From the cell containing the given text, extract its center point as (X, Y) coordinate. 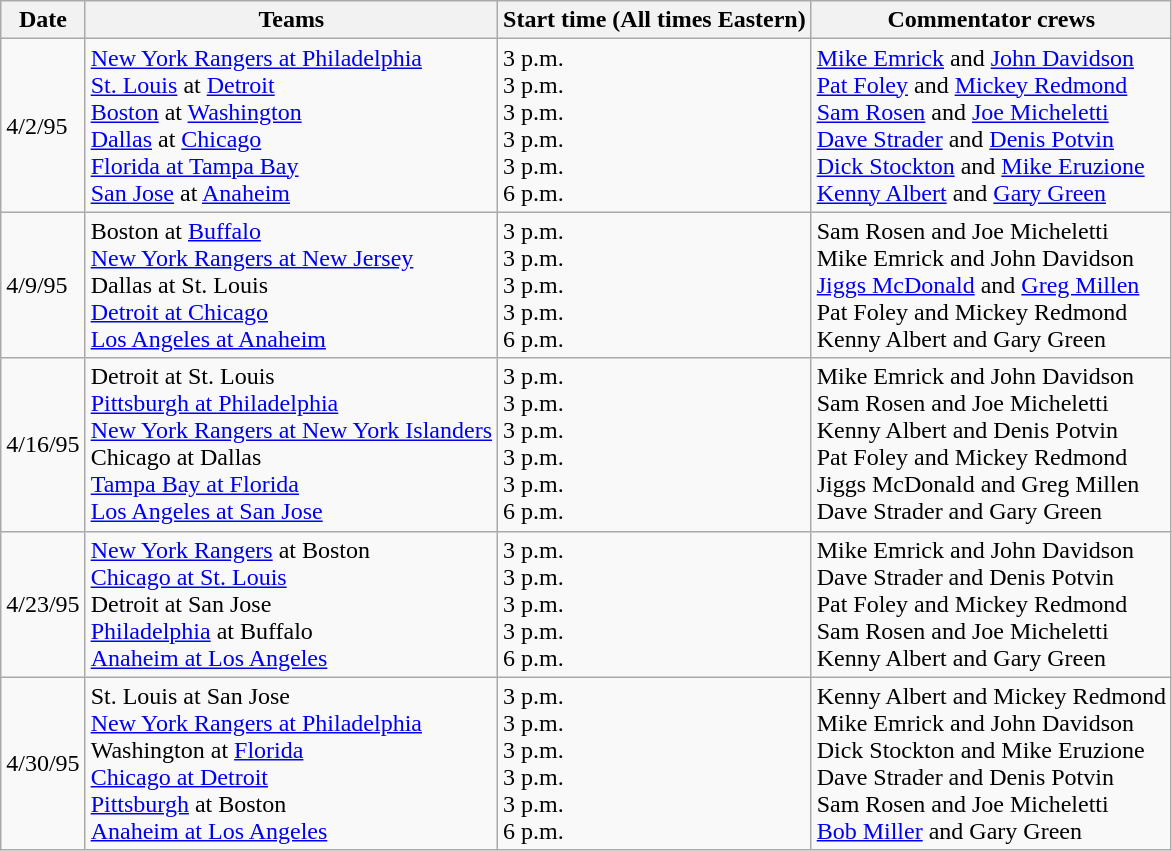
Mike Emrick and John DavidsonDave Strader and Denis PotvinPat Foley and Mickey RedmondSam Rosen and Joe MichelettiKenny Albert and Gary Green (991, 604)
4/30/95 (43, 764)
New York Rangers at PhiladelphiaSt. Louis at DetroitBoston at WashingtonDallas at ChicagoFlorida at Tampa BaySan Jose at Anaheim (291, 126)
Date (43, 20)
Detroit at St. LouisPittsburgh at PhiladelphiaNew York Rangers at New York IslandersChicago at DallasTampa Bay at FloridaLos Angeles at San Jose (291, 444)
St. Louis at San JoseNew York Rangers at PhiladelphiaWashington at FloridaChicago at DetroitPittsburgh at BostonAnaheim at Los Angeles (291, 764)
4/9/95 (43, 285)
Start time (All times Eastern) (655, 20)
Sam Rosen and Joe MichelettiMike Emrick and John DavidsonJiggs McDonald and Greg MillenPat Foley and Mickey RedmondKenny Albert and Gary Green (991, 285)
Teams (291, 20)
Commentator crews (991, 20)
New York Rangers at BostonChicago at St. LouisDetroit at San JosePhiladelphia at BuffaloAnaheim at Los Angeles (291, 604)
4/16/95 (43, 444)
4/2/95 (43, 126)
4/23/95 (43, 604)
Boston at BuffaloNew York Rangers at New JerseyDallas at St. LouisDetroit at ChicagoLos Angeles at Anaheim (291, 285)
